Locate the cell with the specified text and output its [X, Y] center coordinate. 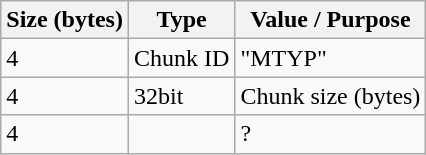
Type [181, 20]
Chunk size (bytes) [330, 96]
Chunk ID [181, 58]
? [330, 134]
Size (bytes) [65, 20]
"MTYP" [330, 58]
Value / Purpose [330, 20]
32bit [181, 96]
